Provide the [X, Y] coordinate of the cell's center where the given text is located.  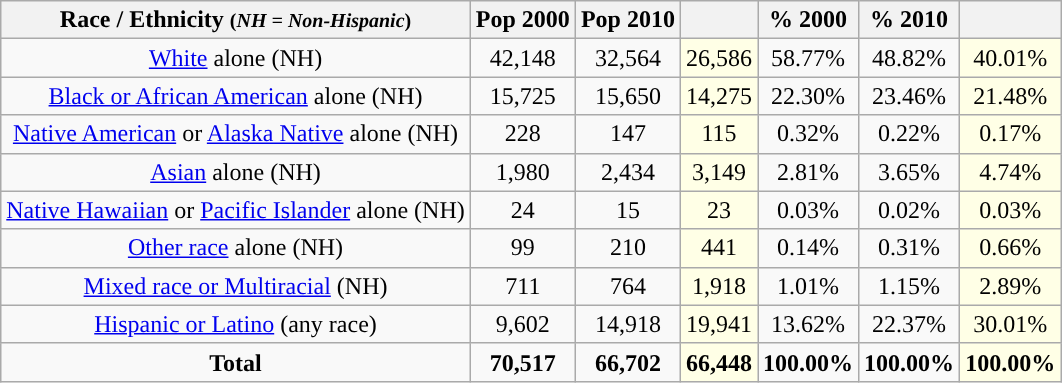
0.02% [910, 210]
115 [718, 134]
711 [522, 286]
Total [236, 362]
13.62% [808, 324]
0.66% [1010, 248]
228 [522, 134]
40.01% [1010, 58]
0.31% [910, 248]
2,434 [628, 172]
15 [628, 210]
14,275 [718, 96]
0.17% [1010, 134]
Pop 2000 [522, 20]
19,941 [718, 324]
White alone (NH) [236, 58]
Pop 2010 [628, 20]
58.77% [808, 58]
99 [522, 248]
2.81% [808, 172]
Hispanic or Latino (any race) [236, 324]
3.65% [910, 172]
23 [718, 210]
1.01% [808, 286]
2.89% [1010, 286]
0.22% [910, 134]
32,564 [628, 58]
24 [522, 210]
70,517 [522, 362]
0.14% [808, 248]
1,918 [718, 286]
48.82% [910, 58]
66,702 [628, 362]
441 [718, 248]
Race / Ethnicity (NH = Non-Hispanic) [236, 20]
4.74% [1010, 172]
% 2000 [808, 20]
22.30% [808, 96]
1,980 [522, 172]
21.48% [1010, 96]
Asian alone (NH) [236, 172]
9,602 [522, 324]
0.32% [808, 134]
15,650 [628, 96]
22.37% [910, 324]
Native Hawaiian or Pacific Islander alone (NH) [236, 210]
23.46% [910, 96]
Other race alone (NH) [236, 248]
26,586 [718, 58]
15,725 [522, 96]
14,918 [628, 324]
30.01% [1010, 324]
66,448 [718, 362]
Native American or Alaska Native alone (NH) [236, 134]
764 [628, 286]
Mixed race or Multiracial (NH) [236, 286]
147 [628, 134]
3,149 [718, 172]
1.15% [910, 286]
42,148 [522, 58]
% 2010 [910, 20]
210 [628, 248]
Black or African American alone (NH) [236, 96]
